Extract the [x, y] coordinate from the center of the cell holding the provided text.  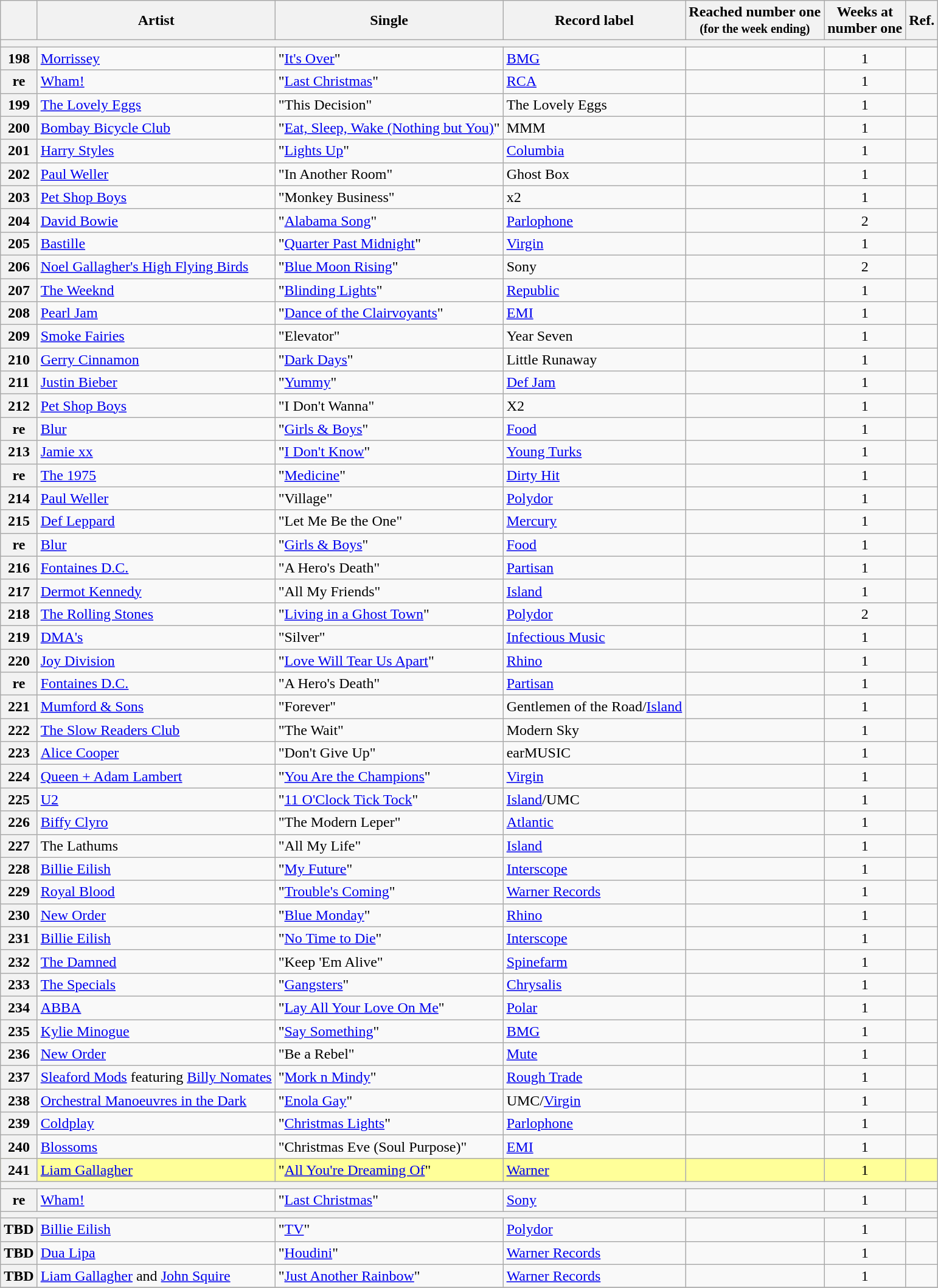
The Specials [156, 984]
Modern Sky [594, 730]
"Blinding Lights" [389, 290]
233 [19, 984]
Ghost Box [594, 174]
Noel Gallagher's High Flying Birds [156, 266]
Bastille [156, 243]
"No Time to Die" [389, 938]
208 [19, 313]
Ref. [922, 21]
Kylie Minogue [156, 1031]
238 [19, 1101]
209 [19, 336]
Mumford & Sons [156, 707]
"Christmas Lights" [389, 1124]
205 [19, 243]
227 [19, 846]
"Be a Rebel" [389, 1054]
"Village" [389, 498]
200 [19, 128]
Rough Trade [594, 1077]
Dirty Hit [594, 475]
212 [19, 406]
The Weeknd [156, 290]
"Christmas Eve (Soul Purpose)" [389, 1147]
Infectious Music [594, 637]
Year Seven [594, 336]
"Say Something" [389, 1031]
"Alabama Song" [389, 220]
206 [19, 266]
Alice Cooper [156, 753]
239 [19, 1124]
"Monkey Business" [389, 197]
"Medicine" [389, 475]
Spinefarm [594, 961]
Blossoms [156, 1147]
X2 [594, 406]
224 [19, 776]
217 [19, 591]
Sleaford Mods featuring Billy Nomates [156, 1077]
"All You're Dreaming Of" [389, 1170]
DMA's [156, 637]
231 [19, 938]
Coldplay [156, 1124]
Queen + Adam Lambert [156, 776]
Republic [594, 290]
Liam Gallagher and John Squire [156, 1276]
David Bowie [156, 220]
Royal Blood [156, 892]
The Lathums [156, 846]
The 1975 [156, 475]
"It's Over" [389, 58]
x2 [594, 197]
earMUSIC [594, 753]
230 [19, 915]
"I Don't Wanna" [389, 406]
234 [19, 1008]
The Damned [156, 961]
241 [19, 1170]
Justin Bieber [156, 383]
228 [19, 869]
222 [19, 730]
"Elevator" [389, 336]
225 [19, 799]
Island/UMC [594, 799]
Orchestral Manoeuvres in the Dark [156, 1101]
"The Modern Leper" [389, 823]
213 [19, 452]
"Just Another Rainbow" [389, 1276]
"Forever" [389, 707]
"All My Friends" [389, 591]
"Lay All Your Love On Me" [389, 1008]
"Living in a Ghost Town" [389, 614]
"Quarter Past Midnight" [389, 243]
216 [19, 568]
207 [19, 290]
237 [19, 1077]
"Keep 'Em Alive" [389, 961]
"Blue Moon Rising" [389, 266]
"Silver" [389, 637]
Biffy Clyro [156, 823]
"Trouble's Coming" [389, 892]
"This Decision" [389, 105]
"Love Will Tear Us Apart" [389, 660]
"Let Me Be the One" [389, 521]
201 [19, 151]
"Don't Give Up" [389, 753]
Warner [594, 1170]
214 [19, 498]
Young Turks [594, 452]
Record label [594, 21]
Weeks atnumber one [865, 21]
"TV" [389, 1230]
Chrysalis [594, 984]
U2 [156, 799]
211 [19, 383]
Mercury [594, 521]
221 [19, 707]
Mute [594, 1054]
"Mork n Mindy" [389, 1077]
236 [19, 1054]
Gerry Cinnamon [156, 360]
RCA [594, 82]
226 [19, 823]
Artist [156, 21]
Smoke Fairies [156, 336]
"In Another Room" [389, 174]
"You Are the Champions" [389, 776]
"Dance of the Clairvoyants" [389, 313]
Jamie xx [156, 452]
Morrissey [156, 58]
198 [19, 58]
219 [19, 637]
229 [19, 892]
"Eat, Sleep, Wake (Nothing but You)" [389, 128]
"Lights Up" [389, 151]
The Rolling Stones [156, 614]
"Blue Monday" [389, 915]
"Gangsters" [389, 984]
Dermot Kennedy [156, 591]
"The Wait" [389, 730]
"11 O'Clock Tick Tock" [389, 799]
"Yummy" [389, 383]
Dua Lipa [156, 1253]
"Enola Gay" [389, 1101]
220 [19, 660]
202 [19, 174]
232 [19, 961]
204 [19, 220]
Columbia [594, 151]
Reached number one(for the week ending) [755, 21]
218 [19, 614]
"My Future" [389, 869]
"I Don't Know" [389, 452]
Single [389, 21]
Pearl Jam [156, 313]
223 [19, 753]
"Houdini" [389, 1253]
Def Jam [594, 383]
215 [19, 521]
"All My Life" [389, 846]
203 [19, 197]
MMM [594, 128]
235 [19, 1031]
ABBA [156, 1008]
Harry Styles [156, 151]
Atlantic [594, 823]
Liam Gallagher [156, 1170]
"Dark Days" [389, 360]
UMC/Virgin [594, 1101]
Gentlemen of the Road/Island [594, 707]
210 [19, 360]
240 [19, 1147]
Def Leppard [156, 521]
The Slow Readers Club [156, 730]
Joy Division [156, 660]
Polar [594, 1008]
Little Runaway [594, 360]
Bombay Bicycle Club [156, 128]
199 [19, 105]
